Output the (x, y) coordinate of the center of the cell containing the given text.  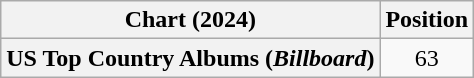
Position (427, 20)
63 (427, 58)
US Top Country Albums (Billboard) (190, 58)
Chart (2024) (190, 20)
